Capture the cell that displays the provided text and extract its [X, Y] central coordinate. 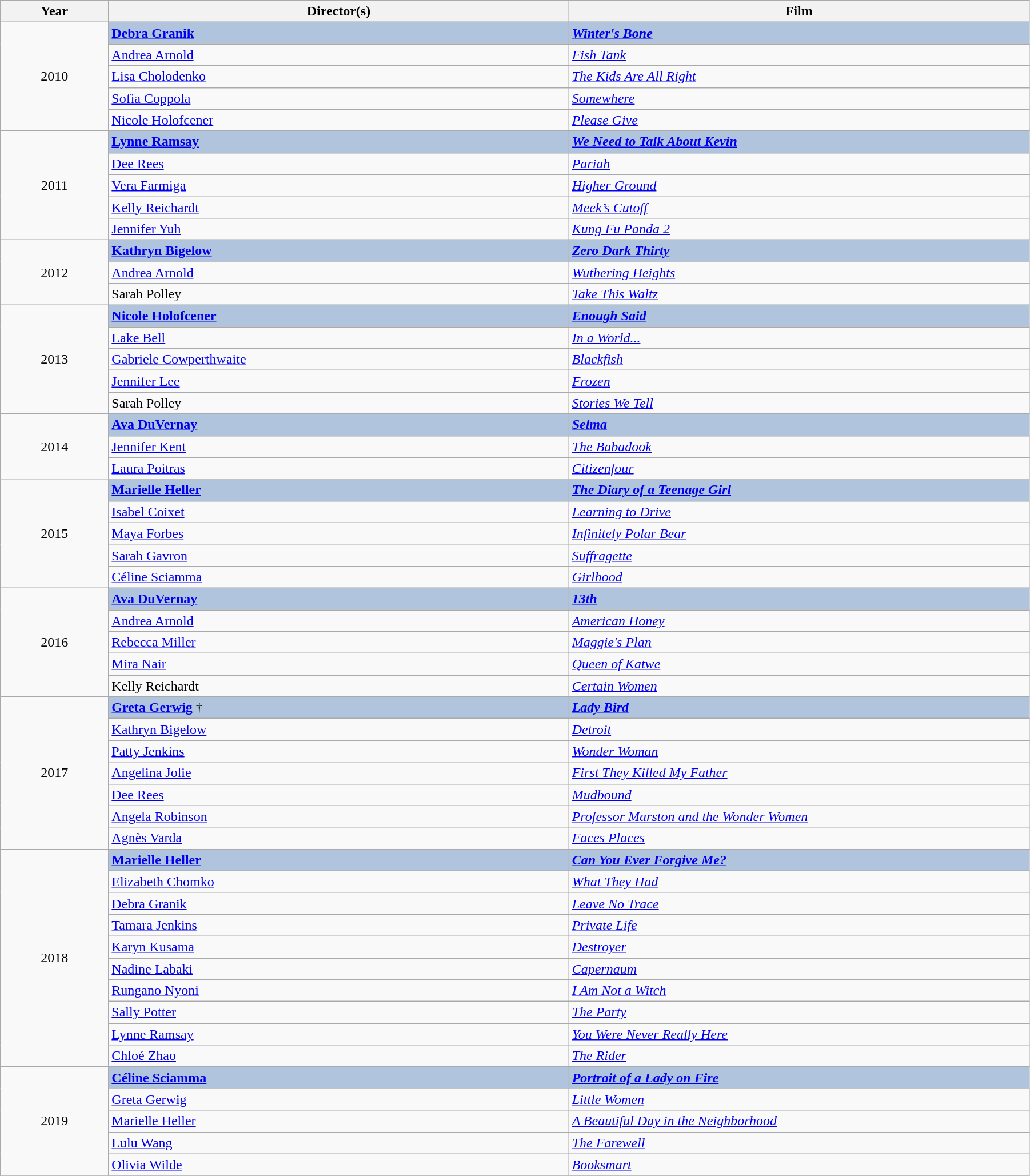
The Rider [799, 1056]
Sally Potter [338, 1012]
2013 [55, 360]
American Honey [799, 620]
Queen of Katwe [799, 664]
Learning to Drive [799, 512]
Girlhood [799, 577]
Zero Dark Thirty [799, 250]
Stories We Tell [799, 403]
Maya Forbes [338, 533]
Tamara Jenkins [338, 925]
Nadine Labaki [338, 969]
2015 [55, 533]
Certain Women [799, 686]
You Were Never Really Here [799, 1034]
Year [55, 11]
Karyn Kusama [338, 947]
Detroit [799, 729]
Blackfish [799, 360]
The Farewell [799, 1143]
We Need to Talk About Kevin [799, 142]
Suffragette [799, 555]
Mira Nair [338, 664]
Booksmart [799, 1165]
Wonder Woman [799, 751]
2018 [55, 958]
Angela Robinson [338, 816]
2012 [55, 272]
Professor Marston and the Wonder Women [799, 816]
Capernaum [799, 969]
Sarah Gavron [338, 555]
Mudbound [799, 795]
The Kids Are All Right [799, 77]
Portrait of a Lady on Fire [799, 1078]
Fish Tank [799, 55]
Faces Places [799, 838]
Winter's Bone [799, 33]
2019 [55, 1121]
Gabriele Cowperthwaite [338, 360]
Selma [799, 425]
Meek’s Cutoff [799, 207]
Greta Gerwig [338, 1099]
The Party [799, 1012]
Rebecca Miller [338, 643]
Film [799, 11]
Chloé Zhao [338, 1056]
Agnès Varda [338, 838]
Somewhere [799, 98]
Citizenfour [799, 468]
Jennifer Kent [338, 447]
Kung Fu Panda 2 [799, 229]
Isabel Coixet [338, 512]
A Beautiful Day in the Neighborhood [799, 1121]
I Am Not a Witch [799, 991]
Angelina Jolie [338, 773]
The Babadook [799, 447]
In a World... [799, 338]
First They Killed My Father [799, 773]
Infinitely Polar Bear [799, 533]
Olivia Wilde [338, 1165]
Maggie's Plan [799, 643]
Jennifer Lee [338, 381]
Vera Farmiga [338, 185]
13th [799, 599]
Patty Jenkins [338, 751]
2016 [55, 642]
Pariah [799, 164]
Lake Bell [338, 338]
Leave No Trace [799, 903]
Jennifer Yuh [338, 229]
The Diary of a Teenage Girl [799, 490]
Frozen [799, 381]
Take This Waltz [799, 294]
2010 [55, 77]
Director(s) [338, 11]
Sofia Coppola [338, 98]
Lulu Wang [338, 1143]
Enough Said [799, 316]
Rungano Nyoni [338, 991]
Lady Bird [799, 708]
Private Life [799, 925]
Can You Ever Forgive Me? [799, 860]
What They Had [799, 882]
Lisa Cholodenko [338, 77]
Please Give [799, 120]
Laura Poitras [338, 468]
2014 [55, 447]
Elizabeth Chomko [338, 882]
Wuthering Heights [799, 273]
Destroyer [799, 947]
Higher Ground [799, 185]
2017 [55, 773]
Greta Gerwig † [338, 708]
Little Women [799, 1099]
2011 [55, 185]
